Determine the [x, y] coordinate at the center of the cell enclosing the given text.  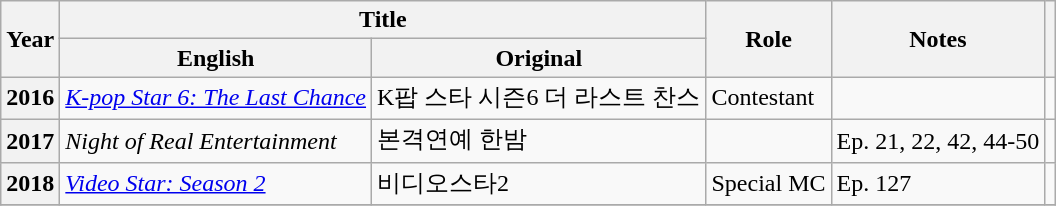
Year [30, 39]
English [216, 58]
Role [768, 39]
Special MC [768, 184]
2016 [30, 98]
K-pop Star 6: The Last Chance [216, 98]
비디오스타2 [539, 184]
Ep. 127 [938, 184]
2018 [30, 184]
본격연예 한밤 [539, 140]
Ep. 21, 22, 42, 44-50 [938, 140]
Title [383, 20]
K팝 스타 시즌6 더 라스트 찬스 [539, 98]
2017 [30, 140]
Notes [938, 39]
Video Star: Season 2 [216, 184]
Night of Real Entertainment [216, 140]
Contestant [768, 98]
Original [539, 58]
